From the cell containing the given text, extract its center point as [x, y] coordinate. 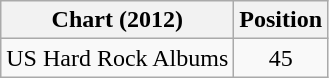
45 [281, 58]
Chart (2012) [118, 20]
Position [281, 20]
US Hard Rock Albums [118, 58]
